Locate the cell with the specified text and output its (X, Y) center coordinate. 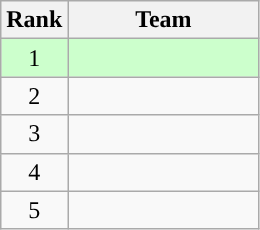
1 (34, 58)
4 (34, 172)
3 (34, 134)
Rank (34, 20)
2 (34, 96)
Team (164, 20)
5 (34, 210)
